Extract the [X, Y] coordinate from the center of the cell holding the provided text.  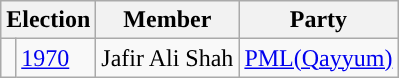
Member [168, 20]
PML(Qayyum) [318, 58]
Party [318, 20]
Election [48, 20]
Jafir Ali Shah [168, 58]
1970 [56, 58]
